From the cell containing the given text, extract its center point as [X, Y] coordinate. 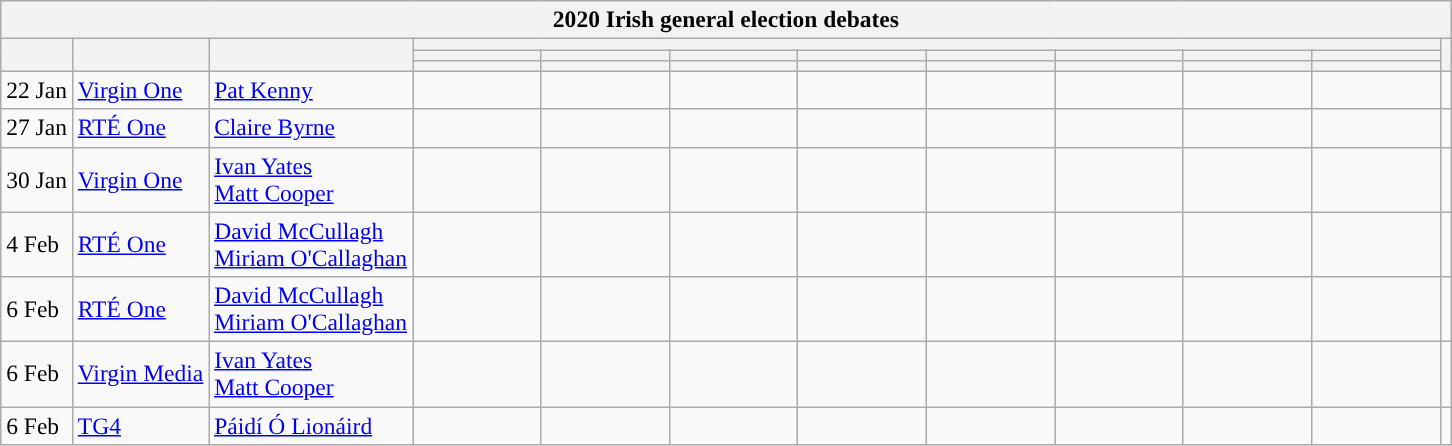
TG4 [140, 425]
Claire Byrne [311, 128]
4 Feb [37, 244]
Páidí Ó Lionáird [311, 425]
22 Jan [37, 90]
2020 Irish general election debates [726, 19]
30 Jan [37, 180]
Pat Kenny [311, 90]
27 Jan [37, 128]
Virgin Media [140, 374]
